Locate the cell with the specified text and output its [X, Y] center coordinate. 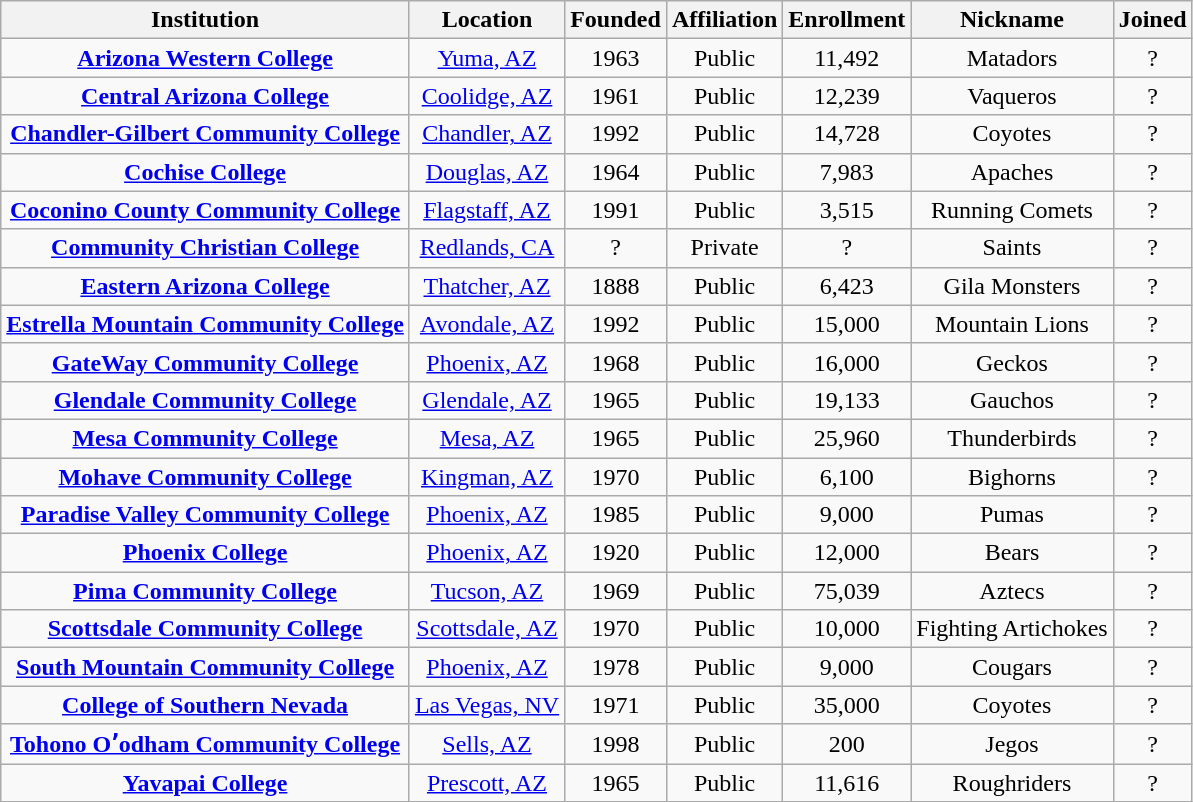
Running Comets [1012, 210]
Bighorns [1012, 477]
1961 [616, 96]
Eastern Arizona College [206, 286]
1969 [616, 591]
South Mountain Community College [206, 667]
Scottsdale Community College [206, 629]
Central Arizona College [206, 96]
Estrella Mountain Community College [206, 324]
Roughriders [1012, 783]
Redlands, CA [486, 248]
Bears [1012, 553]
14,728 [847, 134]
Location [486, 20]
Prescott, AZ [486, 783]
1963 [616, 58]
1978 [616, 667]
Vaqueros [1012, 96]
7,983 [847, 172]
Glendale, AZ [486, 400]
Tohono Oʼodham Community College [206, 744]
College of Southern Nevada [206, 705]
Joined [1152, 20]
Phoenix College [206, 553]
Tucson, AZ [486, 591]
Thatcher, AZ [486, 286]
Paradise Valley Community College [206, 515]
Founded [616, 20]
Jegos [1012, 744]
Mesa Community College [206, 438]
Geckos [1012, 362]
Pumas [1012, 515]
6,423 [847, 286]
1985 [616, 515]
15,000 [847, 324]
16,000 [847, 362]
Gila Monsters [1012, 286]
12,000 [847, 553]
Mesa, AZ [486, 438]
10,000 [847, 629]
1888 [616, 286]
Mohave Community College [206, 477]
Glendale Community College [206, 400]
Institution [206, 20]
Chandler-Gilbert Community College [206, 134]
Saints [1012, 248]
Cochise College [206, 172]
Avondale, AZ [486, 324]
Fighting Artichokes [1012, 629]
Enrollment [847, 20]
1920 [616, 553]
Mountain Lions [1012, 324]
GateWay Community College [206, 362]
Flagstaff, AZ [486, 210]
Pima Community College [206, 591]
19,133 [847, 400]
1968 [616, 362]
Yavapai College [206, 783]
Kingman, AZ [486, 477]
25,960 [847, 438]
75,039 [847, 591]
200 [847, 744]
Private [724, 248]
Las Vegas, NV [486, 705]
1998 [616, 744]
Coolidge, AZ [486, 96]
Yuma, AZ [486, 58]
Gauchos [1012, 400]
Thunderbirds [1012, 438]
11,492 [847, 58]
Affiliation [724, 20]
1991 [616, 210]
3,515 [847, 210]
Community Christian College [206, 248]
Matadors [1012, 58]
12,239 [847, 96]
1964 [616, 172]
1971 [616, 705]
Nickname [1012, 20]
6,100 [847, 477]
11,616 [847, 783]
Cougars [1012, 667]
Aztecs [1012, 591]
Coconino County Community College [206, 210]
Chandler, AZ [486, 134]
Arizona Western College [206, 58]
Sells, AZ [486, 744]
Scottsdale, AZ [486, 629]
Apaches [1012, 172]
35,000 [847, 705]
Douglas, AZ [486, 172]
